Identify which cell holds the provided text, then report its [x, y] central coordinate. 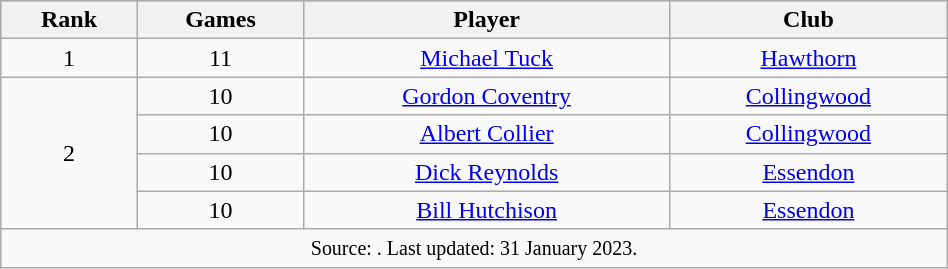
2 [70, 153]
11 [220, 58]
Player [487, 20]
Bill Hutchison [487, 210]
Dick Reynolds [487, 172]
Club [809, 20]
Rank [70, 20]
Gordon Coventry [487, 96]
Michael Tuck [487, 58]
Games [220, 20]
1 [70, 58]
Hawthorn [809, 58]
Source: . Last updated: 31 January 2023. [474, 248]
Albert Collier [487, 134]
